Return the [X, Y] coordinate for the center point of the cell that contains the specified text.  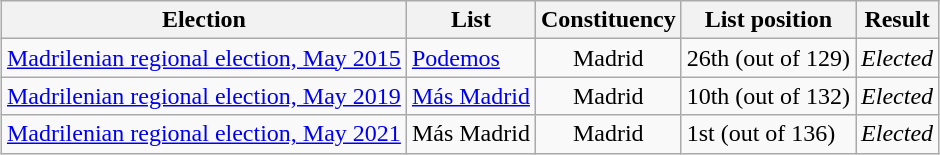
10th (out of 132) [768, 96]
Result [898, 20]
List [470, 20]
Madrilenian regional election, May 2015 [204, 58]
Madrilenian regional election, May 2021 [204, 134]
Madrilenian regional election, May 2019 [204, 96]
List position [768, 20]
Constituency [608, 20]
Podemos [470, 58]
Election [204, 20]
1st (out of 136) [768, 134]
26th (out of 129) [768, 58]
